Find where the given text appears and provide that cell's center as (X, Y) coordinate. 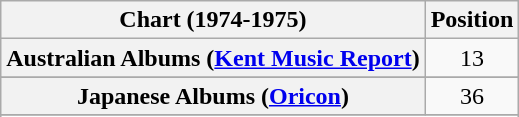
Japanese Albums (Oricon) (213, 96)
36 (472, 96)
Position (472, 20)
13 (472, 58)
Australian Albums (Kent Music Report) (213, 58)
Chart (1974-1975) (213, 20)
